Detect which cell encompasses the target text, then output its [x, y] center coordinate. 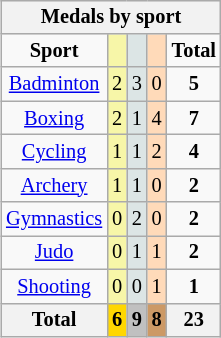
Medals by sport [111, 17]
Gymnastics [54, 219]
Badminton [54, 84]
Boxing [54, 118]
Cycling [54, 152]
3 [137, 84]
8 [157, 320]
Archery [54, 185]
Judo [54, 253]
7 [194, 118]
6 [117, 320]
5 [194, 84]
23 [194, 320]
Sport [54, 51]
9 [137, 320]
Shooting [54, 286]
